For the text-containing cell, return its midpoint in (x, y) coordinate format. 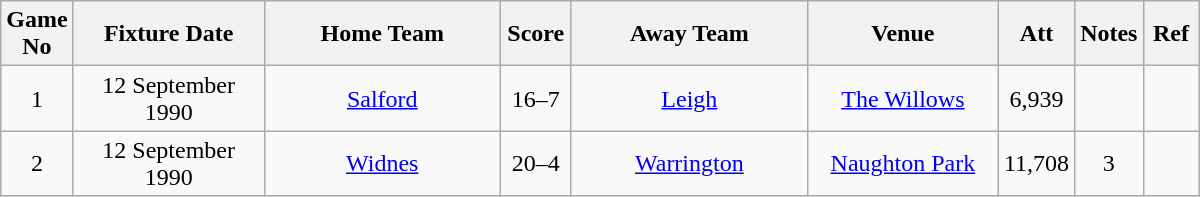
Salford (382, 98)
Home Team (382, 34)
Game No (37, 34)
Away Team (689, 34)
Widnes (382, 164)
Leigh (689, 98)
6,939 (1036, 98)
16–7 (536, 98)
20–4 (536, 164)
Notes (1109, 34)
The Willows (902, 98)
3 (1109, 164)
Ref (1171, 34)
1 (37, 98)
Fixture Date (168, 34)
Naughton Park (902, 164)
Att (1036, 34)
Warrington (689, 164)
2 (37, 164)
11,708 (1036, 164)
Venue (902, 34)
Score (536, 34)
